Detect which cell encompasses the target text, then output its [x, y] center coordinate. 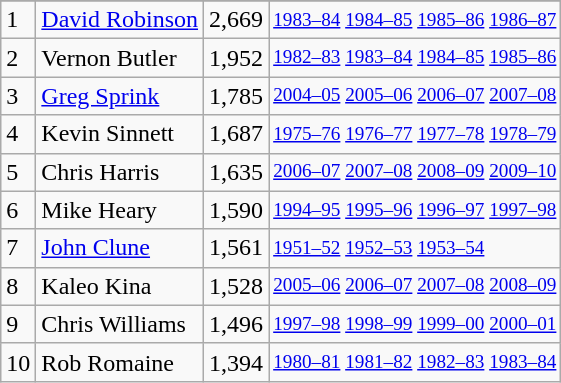
Mike Heary [120, 210]
2006–07 2007–08 2008–09 2009–10 [415, 172]
1,952 [236, 58]
Kevin Sinnett [120, 134]
1951–52 1952–53 1953–54 [415, 248]
1980–81 1981–82 1982–83 1983–84 [415, 362]
1,528 [236, 286]
1,687 [236, 134]
Greg Sprink [120, 96]
1983–84 1984–85 1985–86 1986–87 [415, 20]
1,561 [236, 248]
Rob Romaine [120, 362]
John Clune [120, 248]
1,785 [236, 96]
2005–06 2006–07 2007–08 2008–09 [415, 286]
4 [18, 134]
1997–98 1998–99 1999–00 2000–01 [415, 324]
6 [18, 210]
1,496 [236, 324]
3 [18, 96]
Chris Williams [120, 324]
10 [18, 362]
5 [18, 172]
8 [18, 286]
Kaleo Kina [120, 286]
1994–95 1995–96 1996–97 1997–98 [415, 210]
2 [18, 58]
2004–05 2005–06 2006–07 2007–08 [415, 96]
1,590 [236, 210]
2,669 [236, 20]
9 [18, 324]
1 [18, 20]
Vernon Butler [120, 58]
Chris Harris [120, 172]
1,635 [236, 172]
1975–76 1976–77 1977–78 1978–79 [415, 134]
1982–83 1983–84 1984–85 1985–86 [415, 58]
David Robinson [120, 20]
7 [18, 248]
1,394 [236, 362]
